Capture the cell that displays the provided text and extract its (X, Y) central coordinate. 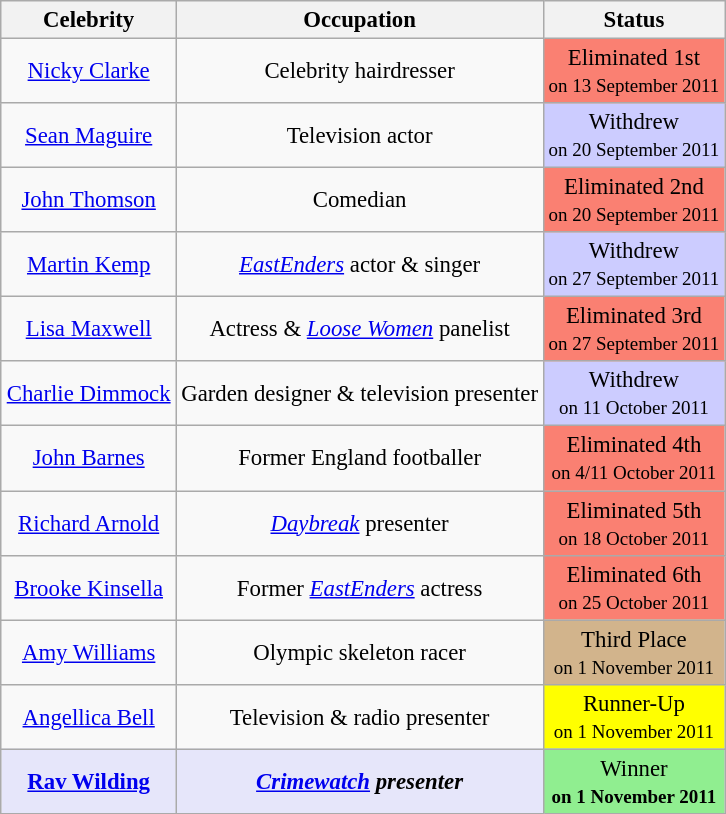
Eliminated 2ndon 20 September 2011 (634, 200)
Winneron 1 November 2011 (634, 782)
Eliminated 6th on 25 October 2011 (634, 588)
Lisa Maxwell (88, 330)
Television & radio presenter (360, 716)
Eliminated 3rd on 27 September 2011 (634, 330)
John Barnes (88, 458)
Eliminated 1ston 13 September 2011 (634, 70)
Withdrewon 27 September 2011 (634, 264)
Celebrity (88, 20)
Occupation (360, 20)
Runner-Upon 1 November 2011 (634, 716)
Withdrew on 11 October 2011 (634, 394)
Former England footballer (360, 458)
Garden designer & television presenter (360, 394)
Crimewatch presenter (360, 782)
John Thomson (88, 200)
Former EastEnders actress (360, 588)
Richard Arnold (88, 522)
Charlie Dimmock (88, 394)
Angellica Bell (88, 716)
Eliminated 5th on 18 October 2011 (634, 522)
EastEnders actor & singer (360, 264)
Amy Williams (88, 652)
Withdrewon 20 September 2011 (634, 136)
Eliminated 4th on 4/11 October 2011 (634, 458)
Daybreak presenter (360, 522)
Martin Kemp (88, 264)
Rav Wilding (88, 782)
Brooke Kinsella (88, 588)
Olympic skeleton racer (360, 652)
Actress & Loose Women panelist (360, 330)
Status (634, 20)
Television actor (360, 136)
Third Place on 1 November 2011 (634, 652)
Nicky Clarke (88, 70)
Celebrity hairdresser (360, 70)
Comedian (360, 200)
Sean Maguire (88, 136)
